Scan for the cell matching the given text and deliver its [X, Y] coordinate at center. 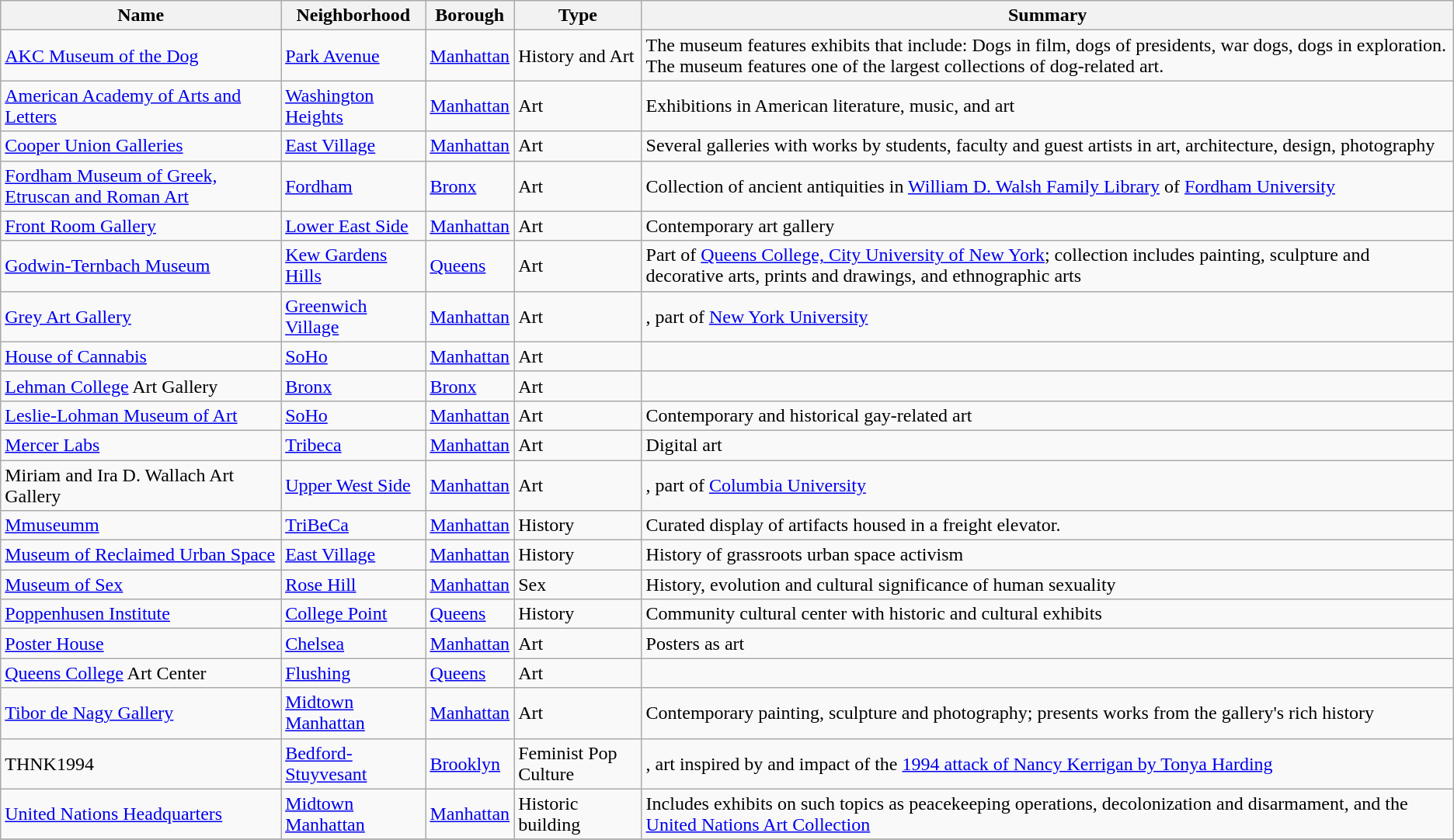
Posters as art [1047, 644]
Contemporary painting, sculpture and photography; presents works from the gallery's rich history [1047, 713]
Greenwich Village [353, 317]
Rose Hill [353, 585]
History and Art [578, 56]
Tibor de Nagy Gallery [141, 713]
College Point [353, 614]
Includes exhibits on such topics as peacekeeping operations, decolonization and disarmament, and the United Nations Art Collection [1047, 814]
Flushing [353, 673]
Grey Art Gallery [141, 317]
Mmuseumm [141, 526]
Chelsea [353, 644]
American Academy of Arts and Letters [141, 106]
Neighborhood [353, 16]
Contemporary art gallery [1047, 226]
Type [578, 16]
Tribeca [353, 445]
Feminist Pop Culture [578, 764]
Park Avenue [353, 56]
Name [141, 16]
Digital art [1047, 445]
, part of New York University [1047, 317]
History of grassroots urban space activism [1047, 555]
Lower East Side [353, 226]
Washington Heights [353, 106]
Upper West Side [353, 484]
Poppenhusen Institute [141, 614]
Cooper Union Galleries [141, 146]
House of Cannabis [141, 356]
Historic building [578, 814]
Museum of Sex [141, 585]
Community cultural center with historic and cultural exhibits [1047, 614]
TriBeCa [353, 526]
Fordham [353, 186]
Poster House [141, 644]
Godwin-Ternbach Museum [141, 266]
, art inspired by and impact of the 1994 attack of Nancy Kerrigan by Tonya Harding [1047, 764]
Museum of Reclaimed Urban Space [141, 555]
, part of Columbia University [1047, 484]
Front Room Gallery [141, 226]
Leslie-Lohman Museum of Art [141, 415]
Kew Gardens Hills [353, 266]
Borough [470, 16]
Summary [1047, 16]
Mercer Labs [141, 445]
Miriam and Ira D. Wallach Art Gallery [141, 484]
History, evolution and cultural significance of human sexuality [1047, 585]
Several galleries with works by students, faculty and guest artists in art, architecture, design, photography [1047, 146]
AKC Museum of the Dog [141, 56]
Brooklyn [470, 764]
United Nations Headquarters [141, 814]
Queens College Art Center [141, 673]
Bedford-Stuyvesant [353, 764]
Sex [578, 585]
Contemporary and historical gay-related art [1047, 415]
THNK1994 [141, 764]
Exhibitions in American literature, music, and art [1047, 106]
Fordham Museum of Greek, Etruscan and Roman Art [141, 186]
Lehman College Art Gallery [141, 386]
Collection of ancient antiquities in William D. Walsh Family Library of Fordham University [1047, 186]
Curated display of artifacts housed in a freight elevator. [1047, 526]
